Search for the cell housing the specified text and yield its (x, y) center coordinate. 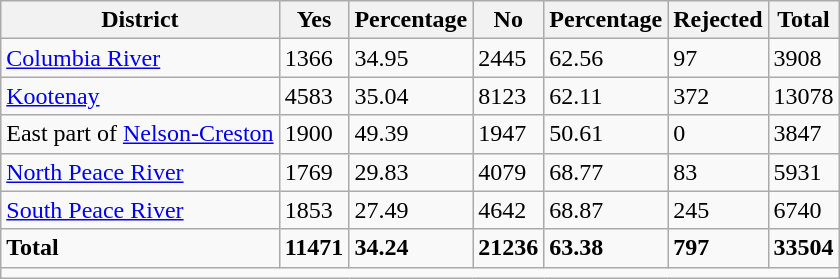
Rejected (718, 20)
Kootenay (140, 96)
No (508, 20)
27.49 (411, 210)
0 (718, 134)
Columbia River (140, 58)
33504 (804, 248)
372 (718, 96)
13078 (804, 96)
4642 (508, 210)
21236 (508, 248)
49.39 (411, 134)
11471 (314, 248)
63.38 (606, 248)
245 (718, 210)
68.77 (606, 172)
North Peace River (140, 172)
6740 (804, 210)
797 (718, 248)
2445 (508, 58)
62.56 (606, 58)
4583 (314, 96)
1366 (314, 58)
29.83 (411, 172)
62.11 (606, 96)
3908 (804, 58)
1947 (508, 134)
35.04 (411, 96)
District (140, 20)
68.87 (606, 210)
1900 (314, 134)
East part of Nelson-Creston (140, 134)
1853 (314, 210)
4079 (508, 172)
34.95 (411, 58)
5931 (804, 172)
83 (718, 172)
34.24 (411, 248)
1769 (314, 172)
Yes (314, 20)
8123 (508, 96)
3847 (804, 134)
97 (718, 58)
South Peace River (140, 210)
50.61 (606, 134)
